From the cell containing the given text, extract its center point as (X, Y) coordinate. 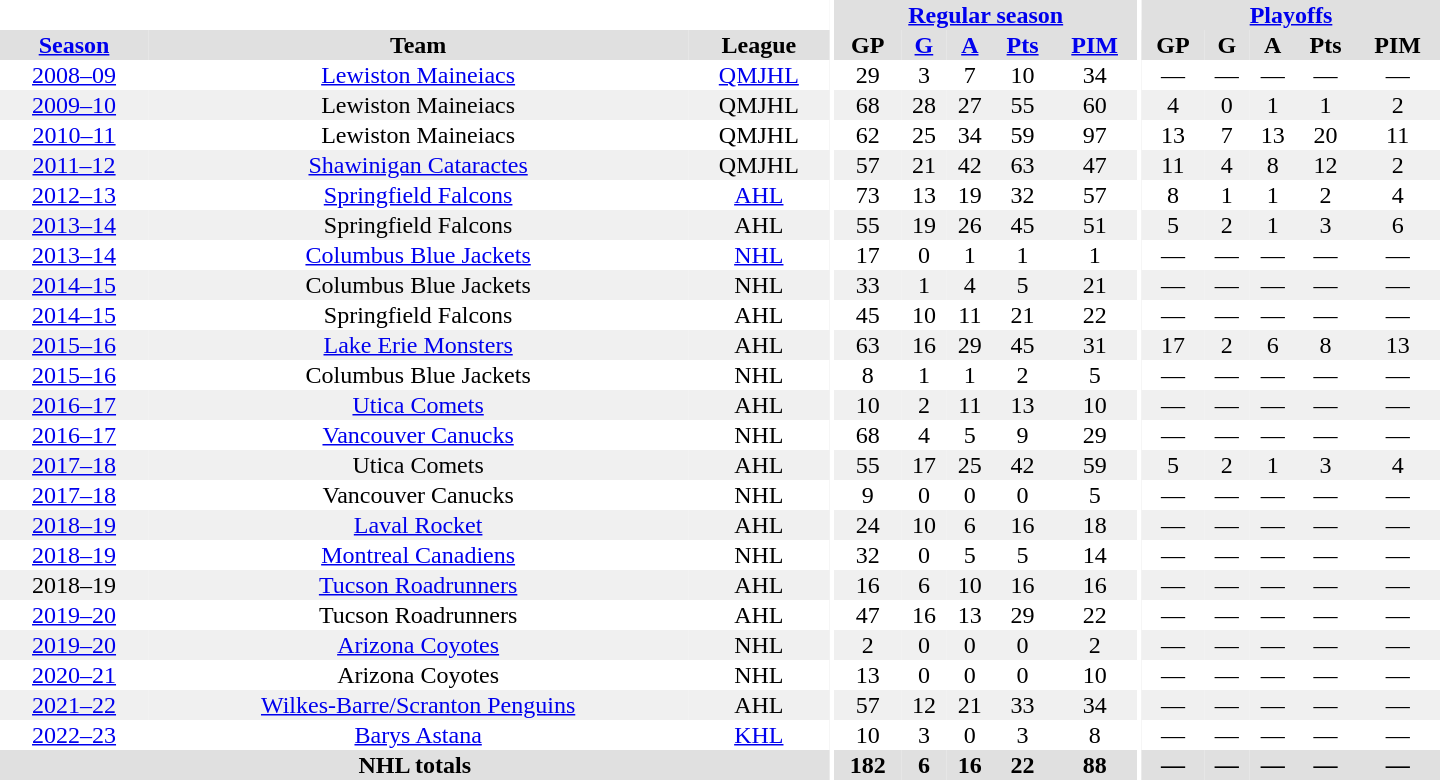
2009–10 (74, 105)
Lake Erie Monsters (418, 345)
60 (1094, 105)
14 (1094, 555)
2012–13 (74, 195)
51 (1094, 225)
KHL (758, 735)
Barys Astana (418, 735)
73 (868, 195)
28 (924, 105)
League (758, 45)
Shawinigan Cataractes (418, 165)
26 (970, 225)
88 (1094, 765)
2011–12 (74, 165)
31 (1094, 345)
Season (74, 45)
2010–11 (74, 135)
2008–09 (74, 75)
2022–23 (74, 735)
24 (868, 525)
27 (970, 105)
182 (868, 765)
2020–21 (74, 675)
Team (418, 45)
Regular season (986, 15)
62 (868, 135)
97 (1094, 135)
NHL totals (414, 765)
2021–22 (74, 705)
Laval Rocket (418, 525)
20 (1326, 135)
Playoffs (1291, 15)
Montreal Canadiens (418, 555)
18 (1094, 525)
Wilkes-Barre/Scranton Penguins (418, 705)
